Determine the [x, y] coordinate at the center of the cell enclosing the given text.  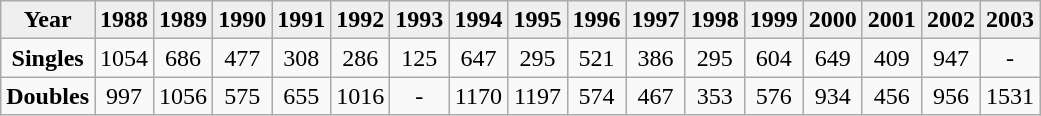
647 [478, 58]
1998 [714, 20]
686 [184, 58]
125 [420, 58]
2003 [1010, 20]
1992 [360, 20]
308 [302, 58]
655 [302, 96]
604 [774, 58]
1989 [184, 20]
1997 [656, 20]
574 [596, 96]
1056 [184, 96]
1990 [242, 20]
1999 [774, 20]
353 [714, 96]
1996 [596, 20]
2002 [950, 20]
409 [892, 58]
934 [832, 96]
Singles [48, 58]
575 [242, 96]
467 [656, 96]
Year [48, 20]
286 [360, 58]
1054 [124, 58]
1016 [360, 96]
956 [950, 96]
997 [124, 96]
1988 [124, 20]
947 [950, 58]
1170 [478, 96]
2000 [832, 20]
1994 [478, 20]
477 [242, 58]
1531 [1010, 96]
1197 [538, 96]
576 [774, 96]
1993 [420, 20]
521 [596, 58]
456 [892, 96]
1991 [302, 20]
1995 [538, 20]
Doubles [48, 96]
386 [656, 58]
649 [832, 58]
2001 [892, 20]
